Scan for the cell matching the given text and deliver its [X, Y] coordinate at center. 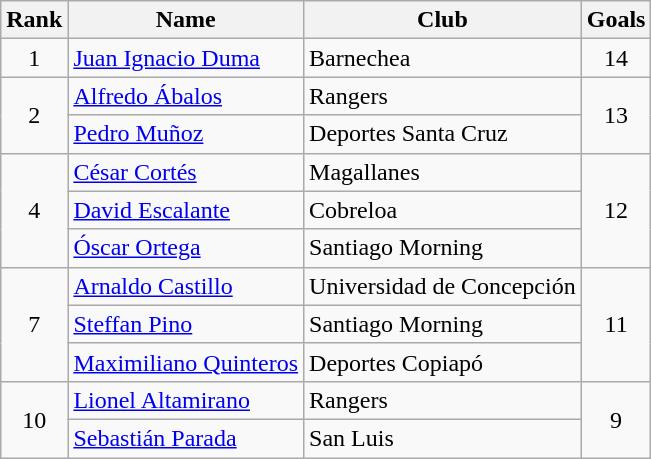
David Escalante [186, 210]
10 [34, 419]
2 [34, 115]
Barnechea [443, 58]
San Luis [443, 438]
1 [34, 58]
Universidad de Concepción [443, 286]
Arnaldo Castillo [186, 286]
9 [616, 419]
Lionel Altamirano [186, 400]
11 [616, 324]
Club [443, 20]
14 [616, 58]
Rank [34, 20]
7 [34, 324]
Juan Ignacio Duma [186, 58]
Maximiliano Quinteros [186, 362]
Óscar Ortega [186, 248]
Cobreloa [443, 210]
César Cortés [186, 172]
12 [616, 210]
Alfredo Ábalos [186, 96]
Deportes Copiapó [443, 362]
Pedro Muñoz [186, 134]
Name [186, 20]
Magallanes [443, 172]
13 [616, 115]
4 [34, 210]
Deportes Santa Cruz [443, 134]
Sebastián Parada [186, 438]
Steffan Pino [186, 324]
Goals [616, 20]
